Find where the given text appears and provide that cell's center as (x, y) coordinate. 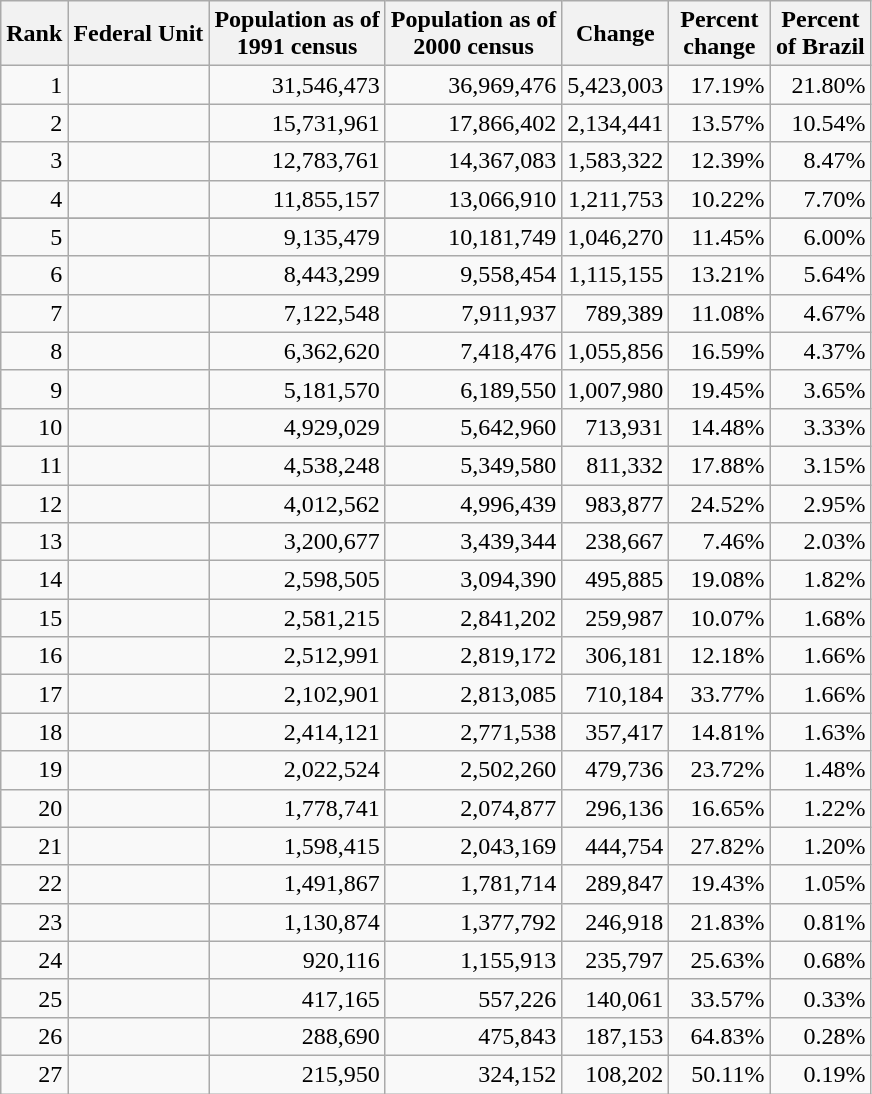
3.15% (820, 465)
2 (34, 123)
789,389 (616, 313)
10 (34, 427)
1,046,270 (616, 237)
16 (34, 656)
417,165 (297, 998)
2,598,505 (297, 580)
187,153 (616, 1036)
Percent of Brazil (820, 34)
14.48% (720, 427)
8 (34, 351)
Population as of1991 census (297, 34)
23.72% (720, 770)
33.77% (720, 694)
4 (34, 199)
3,200,677 (297, 542)
14 (34, 580)
19 (34, 770)
3,439,344 (473, 542)
15,731,961 (297, 123)
4.37% (820, 351)
1,155,913 (473, 960)
17,866,402 (473, 123)
27 (34, 1074)
1.68% (820, 618)
1,211,753 (616, 199)
33.57% (720, 998)
289,847 (616, 884)
19.08% (720, 580)
Rank (34, 34)
21.80% (820, 85)
1.82% (820, 580)
5.64% (820, 275)
20 (34, 808)
2,022,524 (297, 770)
3.33% (820, 427)
4,929,029 (297, 427)
2,414,121 (297, 732)
1,007,980 (616, 389)
26 (34, 1036)
2,581,215 (297, 618)
16.65% (720, 808)
11,855,157 (297, 199)
10.22% (720, 199)
9,135,479 (297, 237)
2.95% (820, 503)
19.45% (720, 389)
2,074,877 (473, 808)
495,885 (616, 580)
1,055,856 (616, 351)
10.07% (720, 618)
4,012,562 (297, 503)
64.83% (720, 1036)
9 (34, 389)
3.65% (820, 389)
710,184 (616, 694)
2,819,172 (473, 656)
Federal Unit (138, 34)
31,546,473 (297, 85)
11.45% (720, 237)
5,642,960 (473, 427)
25 (34, 998)
12.39% (720, 161)
13 (34, 542)
288,690 (297, 1036)
1.48% (820, 770)
0.33% (820, 998)
2,771,538 (473, 732)
3,094,390 (473, 580)
12,783,761 (297, 161)
0.81% (820, 922)
1,115,155 (616, 275)
4,538,248 (297, 465)
6,362,620 (297, 351)
24.52% (720, 503)
2,102,901 (297, 694)
36,969,476 (473, 85)
12.18% (720, 656)
0.19% (820, 1074)
357,417 (616, 732)
557,226 (473, 998)
2,043,169 (473, 846)
27.82% (720, 846)
4.67% (820, 313)
479,736 (616, 770)
8.47% (820, 161)
1,377,792 (473, 922)
22 (34, 884)
17.19% (720, 85)
920,116 (297, 960)
17.88% (720, 465)
21.83% (720, 922)
5,181,570 (297, 389)
475,843 (473, 1036)
1,130,874 (297, 922)
11.08% (720, 313)
1,778,741 (297, 808)
246,918 (616, 922)
7,418,476 (473, 351)
6,189,550 (473, 389)
13.21% (720, 275)
7,122,548 (297, 313)
1.05% (820, 884)
24 (34, 960)
306,181 (616, 656)
1.22% (820, 808)
1,583,322 (616, 161)
140,061 (616, 998)
7,911,937 (473, 313)
0.68% (820, 960)
8,443,299 (297, 275)
5,423,003 (616, 85)
4,996,439 (473, 503)
259,987 (616, 618)
10,181,749 (473, 237)
19.43% (720, 884)
1 (34, 85)
5 (34, 237)
9,558,454 (473, 275)
15 (34, 618)
17 (34, 694)
5,349,580 (473, 465)
Population as of2000 census (473, 34)
238,667 (616, 542)
296,136 (616, 808)
Percent change (720, 34)
811,332 (616, 465)
324,152 (473, 1074)
108,202 (616, 1074)
2,502,260 (473, 770)
2.03% (820, 542)
6 (34, 275)
21 (34, 846)
7 (34, 313)
13,066,910 (473, 199)
12 (34, 503)
50.11% (720, 1074)
713,931 (616, 427)
444,754 (616, 846)
1,781,714 (473, 884)
6.00% (820, 237)
3 (34, 161)
983,877 (616, 503)
14.81% (720, 732)
215,950 (297, 1074)
13.57% (720, 123)
1,598,415 (297, 846)
7.46% (720, 542)
25.63% (720, 960)
1,491,867 (297, 884)
2,841,202 (473, 618)
2,813,085 (473, 694)
1.20% (820, 846)
18 (34, 732)
11 (34, 465)
0.28% (820, 1036)
16.59% (720, 351)
2,134,441 (616, 123)
23 (34, 922)
1.63% (820, 732)
7.70% (820, 199)
2,512,991 (297, 656)
235,797 (616, 960)
Change (616, 34)
10.54% (820, 123)
14,367,083 (473, 161)
